Provide the [X, Y] coordinate of the cell's center where the given text is located.  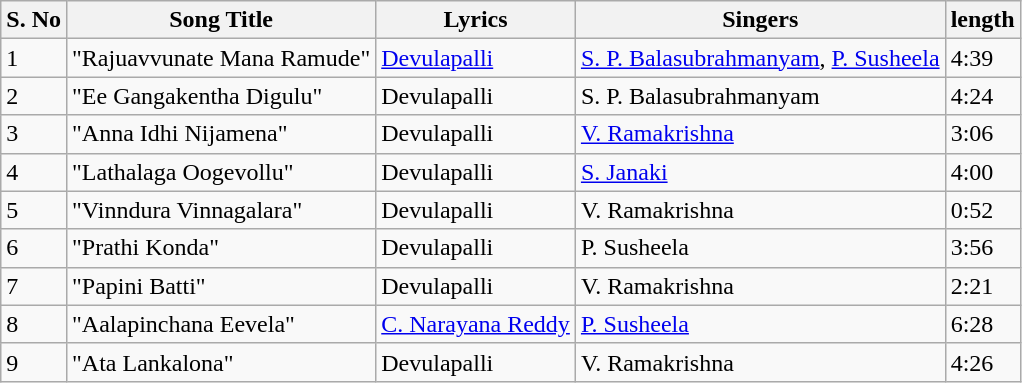
3:06 [982, 134]
"Rajuavvunate Mana Ramude" [220, 58]
6 [34, 248]
5 [34, 210]
"Vinndura Vinnagalara" [220, 210]
Song Title [220, 20]
9 [34, 362]
3:56 [982, 248]
"Aalapinchana Eevela" [220, 324]
"Ee Gangakentha Digulu" [220, 96]
Lyrics [476, 20]
7 [34, 286]
length [982, 20]
4 [34, 172]
"Lathalaga Oogevollu" [220, 172]
4:39 [982, 58]
1 [34, 58]
2:21 [982, 286]
C. Narayana Reddy [476, 324]
8 [34, 324]
S. No [34, 20]
"Prathi Konda" [220, 248]
4:24 [982, 96]
"Papini Batti" [220, 286]
4:00 [982, 172]
4:26 [982, 362]
Singers [760, 20]
"Anna Idhi Nijamena" [220, 134]
6:28 [982, 324]
2 [34, 96]
0:52 [982, 210]
S. P. Balasubrahmanyam, P. Susheela [760, 58]
"Ata Lankalona" [220, 362]
3 [34, 134]
S. Janaki [760, 172]
S. P. Balasubrahmanyam [760, 96]
